Locate the cell with the specified text and output its (X, Y) center coordinate. 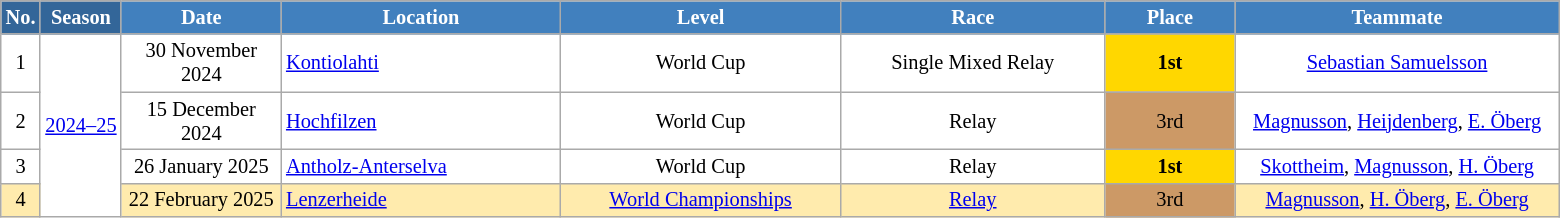
22 February 2025 (201, 200)
World Championships (701, 200)
30 November 2024 (201, 63)
Magnusson, H. Öberg, E. Öberg (1398, 200)
2 (21, 121)
Date (201, 17)
Sebastian Samuelsson (1398, 63)
Antholz-Anterselva (421, 166)
Skottheim, Magnusson, H. Öberg (1398, 166)
Teammate (1398, 17)
Race (972, 17)
Season (80, 17)
2024–25 (80, 126)
Lenzerheide (421, 200)
4 (21, 200)
Kontiolahti (421, 63)
Location (421, 17)
Magnusson, Heijdenberg, E. Öberg (1398, 121)
26 January 2025 (201, 166)
Hochfilzen (421, 121)
15 December 2024 (201, 121)
Single Mixed Relay (972, 63)
Place (1170, 17)
1 (21, 63)
No. (21, 17)
Level (701, 17)
3 (21, 166)
